Return [X, Y] of the center of cell containing provided text 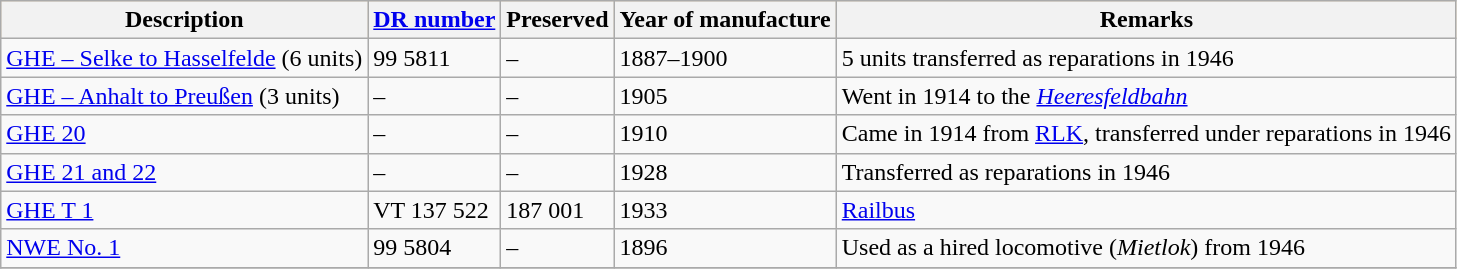
DR number [434, 20]
GHE – Selke to Hasselfelde (6 units) [184, 58]
1933 [725, 210]
1896 [725, 248]
GHE – Anhalt to Preußen (3 units) [184, 96]
Description [184, 20]
Railbus [1146, 210]
5 units transferred as reparations in 1946 [1146, 58]
187 001 [558, 210]
GHE 21 and 22 [184, 172]
Came in 1914 from RLK, transferred under reparations in 1946 [1146, 134]
Went in 1914 to the Heeresfeldbahn [1146, 96]
99 5811 [434, 58]
GHE 20 [184, 134]
99 5804 [434, 248]
Used as a hired locomotive (Mietlok) from 1946 [1146, 248]
Preserved [558, 20]
1910 [725, 134]
Year of manufacture [725, 20]
Transferred as reparations in 1946 [1146, 172]
1928 [725, 172]
VT 137 522 [434, 210]
GHE T 1 [184, 210]
Remarks [1146, 20]
NWE No. 1 [184, 248]
1905 [725, 96]
1887–1900 [725, 58]
